Scan for the cell matching the given text and deliver its [x, y] coordinate at center. 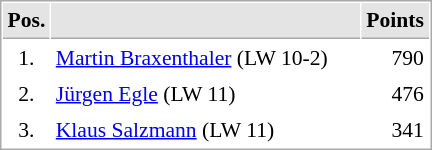
2. [26, 93]
Klaus Salzmann (LW 11) [206, 129]
Jürgen Egle (LW 11) [206, 93]
Martin Braxenthaler (LW 10-2) [206, 57]
790 [396, 57]
476 [396, 93]
Points [396, 21]
341 [396, 129]
1. [26, 57]
Pos. [26, 21]
3. [26, 129]
